Capture the cell that displays the provided text and extract its [x, y] central coordinate. 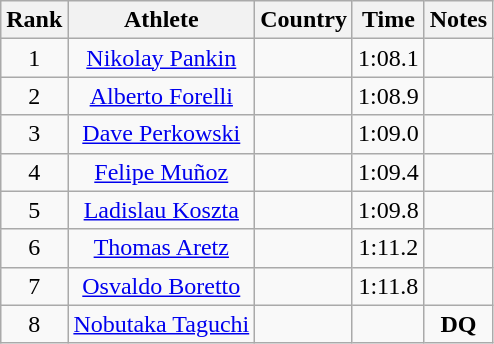
1:08.9 [388, 96]
DQ [458, 324]
Time [388, 20]
1:11.8 [388, 286]
1:11.2 [388, 248]
Country [304, 20]
1:09.4 [388, 172]
Alberto Forelli [162, 96]
2 [34, 96]
3 [34, 134]
1:08.1 [388, 58]
Nobutaka Taguchi [162, 324]
Rank [34, 20]
Dave Perkowski [162, 134]
1:09.8 [388, 210]
Osvaldo Boretto [162, 286]
1:09.0 [388, 134]
Nikolay Pankin [162, 58]
Notes [458, 20]
Athlete [162, 20]
5 [34, 210]
Felipe Muñoz [162, 172]
1 [34, 58]
6 [34, 248]
4 [34, 172]
7 [34, 286]
Ladislau Koszta [162, 210]
Thomas Aretz [162, 248]
8 [34, 324]
